Determine the [x, y] coordinate at the center of the cell enclosing the given text.  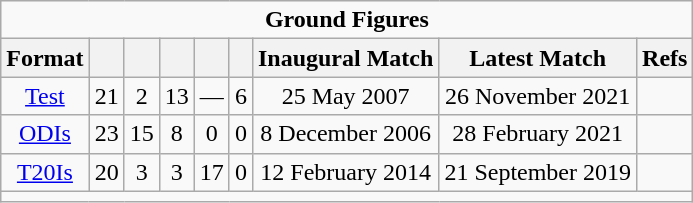
26 November 2021 [538, 96]
8 [176, 134]
— [212, 96]
13 [176, 96]
Inaugural Match [345, 58]
25 May 2007 [345, 96]
17 [212, 172]
Latest Match [538, 58]
15 [142, 134]
23 [106, 134]
21 [106, 96]
Ground Figures [347, 20]
12 February 2014 [345, 172]
ODIs [45, 134]
Test [45, 96]
Format [45, 58]
8 December 2006 [345, 134]
20 [106, 172]
Refs [665, 58]
28 February 2021 [538, 134]
2 [142, 96]
6 [240, 96]
T20Is [45, 172]
21 September 2019 [538, 172]
